Extract the (X, Y) coordinate from the center of the cell holding the provided text.  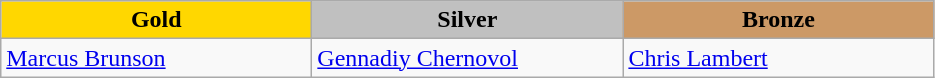
Marcus Brunson (156, 58)
Gennadiy Chernovol (468, 58)
Gold (156, 20)
Chris Lambert (778, 58)
Silver (468, 20)
Bronze (778, 20)
